Locate the cell with the specified text and output its (X, Y) center coordinate. 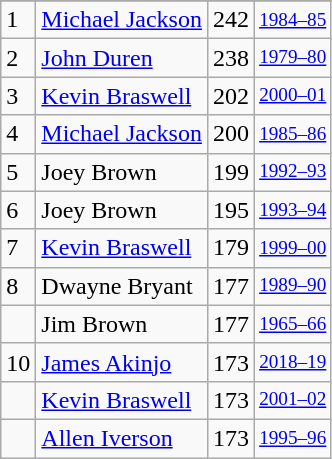
2018–19 (293, 362)
7 (18, 248)
Dwayne Bryant (122, 286)
1999–00 (293, 248)
1989–90 (293, 286)
Jim Brown (122, 324)
James Akinjo (122, 362)
238 (230, 58)
179 (230, 248)
1992–93 (293, 172)
1965–66 (293, 324)
242 (230, 20)
1993–94 (293, 210)
2000–01 (293, 96)
2 (18, 58)
202 (230, 96)
6 (18, 210)
1 (18, 20)
1985–86 (293, 134)
4 (18, 134)
Allen Iverson (122, 438)
10 (18, 362)
200 (230, 134)
199 (230, 172)
1995–96 (293, 438)
195 (230, 210)
1979–80 (293, 58)
8 (18, 286)
2001–02 (293, 400)
John Duren (122, 58)
3 (18, 96)
1984–85 (293, 20)
5 (18, 172)
